Locate the cell with the specified text and output its (X, Y) center coordinate. 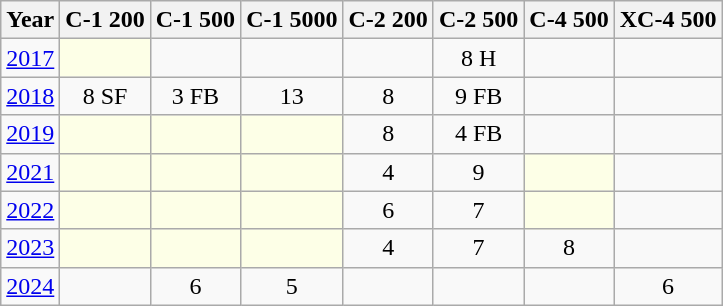
2024 (30, 286)
2017 (30, 58)
8 H (478, 58)
2023 (30, 248)
2021 (30, 172)
С-1 5000 (292, 20)
Year (30, 20)
13 (292, 96)
C-2 500 (478, 20)
C-1 200 (105, 20)
9 FB (478, 96)
C-4 500 (569, 20)
5 (292, 286)
3 FB (195, 96)
XC-4 500 (668, 20)
2022 (30, 210)
8 SF (105, 96)
9 (478, 172)
4 FB (478, 134)
C-1 500 (195, 20)
2019 (30, 134)
2018 (30, 96)
C-2 200 (388, 20)
